Pinpoint the cell where the given text exists, returning its [x, y] midpoint coordinate. 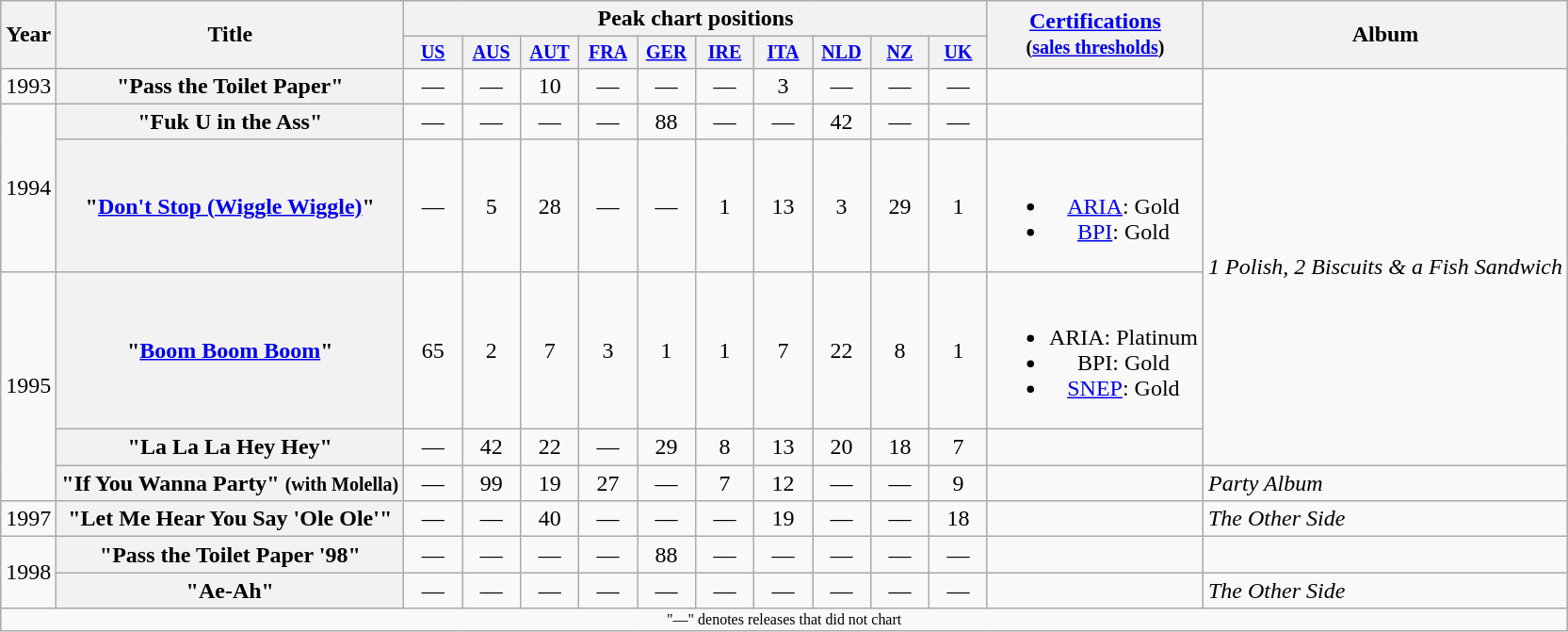
12 [784, 483]
40 [550, 519]
65 [433, 350]
"Ae-Ah" [230, 591]
Peak chart positions [696, 19]
Title [230, 35]
10 [550, 86]
AUS [492, 53]
AUT [550, 53]
FRA [608, 53]
1997 [28, 519]
1995 [28, 386]
UK [958, 53]
1994 [28, 187]
9 [958, 483]
IRE [725, 53]
20 [841, 447]
ARIA: PlatinumBPI: GoldSNEP: Gold [1094, 350]
"Fuk U in the Ass" [230, 122]
"Pass the Toilet Paper" [230, 86]
Certifications(sales thresholds) [1094, 35]
NZ [899, 53]
Year [28, 35]
2 [492, 350]
27 [608, 483]
"Don't Stop (Wiggle Wiggle)" [230, 205]
US [433, 53]
"Let Me Hear You Say 'Ole Ole'" [230, 519]
28 [550, 205]
1 Polish, 2 Biscuits & a Fish Sandwich [1384, 266]
Party Album [1384, 483]
1998 [28, 573]
Album [1384, 35]
99 [492, 483]
NLD [841, 53]
"Boom Boom Boom" [230, 350]
GER [667, 53]
"Pass the Toilet Paper '98" [230, 555]
"If You Wanna Party" (with Molella) [230, 483]
5 [492, 205]
ARIA: GoldBPI: Gold [1094, 205]
1993 [28, 86]
"La La La Hey Hey" [230, 447]
"—" denotes releases that did not chart [784, 620]
ITA [784, 53]
